Find where the given text appears and provide that cell's center as (x, y) coordinate. 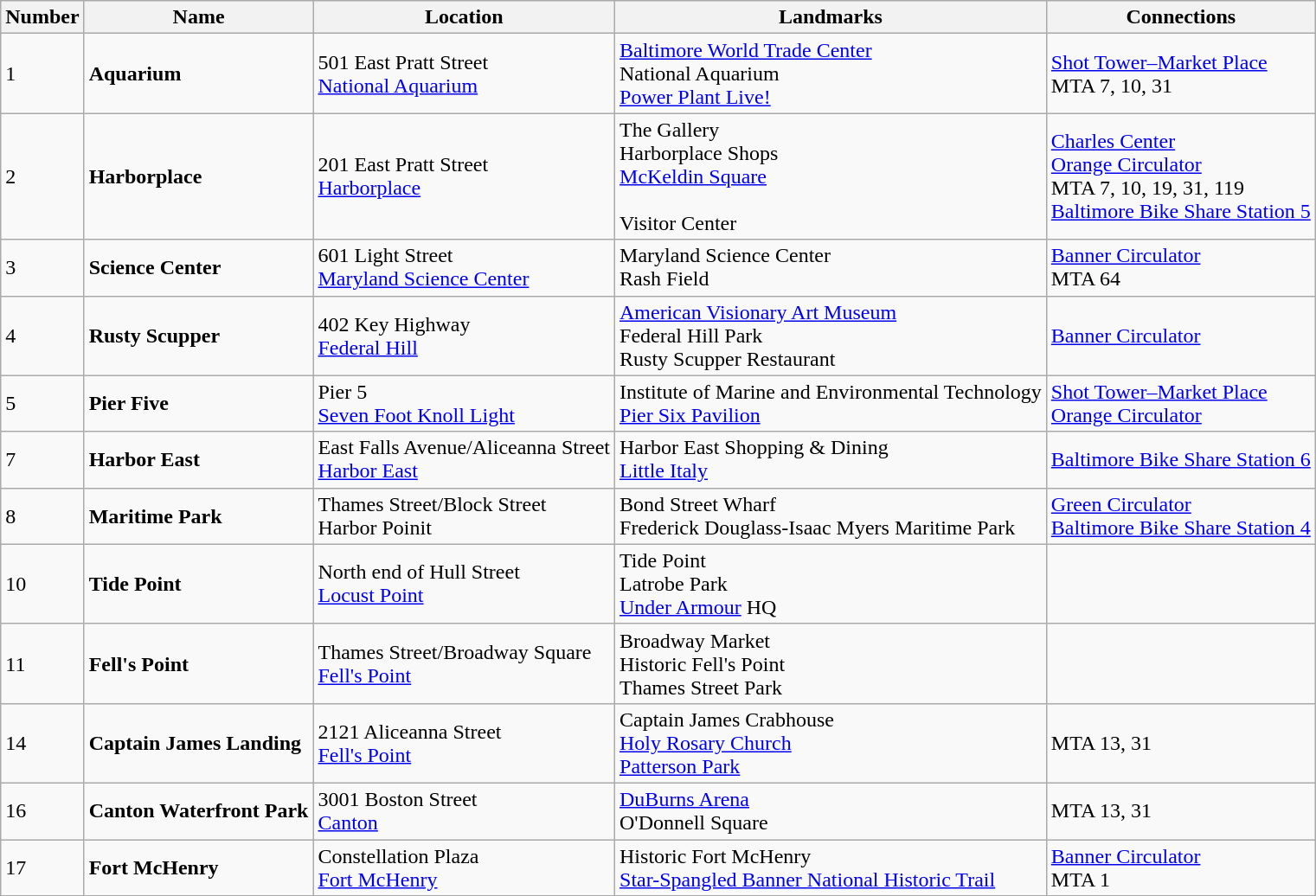
Baltimore World Trade CenterNational AquariumPower Plant Live! (831, 74)
Historic Fort McHenryStar-Spangled Banner National Historic Trail (831, 867)
Captain James CrabhouseHoly Rosary ChurchPatterson Park (831, 743)
Thames Street/Block StreetHarbor Poinit (464, 515)
The GalleryHarborplace ShopsMcKeldin SquareVisitor Center (831, 176)
American Visionary Art MuseumFederal Hill ParkRusty Scupper Restaurant (831, 336)
5 (42, 403)
Harborplace (199, 176)
Broadway MarketHistoric Fell's PointThames Street Park (831, 663)
Tide PointLatrobe ParkUnder Armour HQ (831, 584)
Maryland Science CenterRash Field (831, 268)
North end of Hull StreetLocust Point (464, 584)
Location (464, 17)
Captain James Landing (199, 743)
3001 Boston StreetCanton (464, 811)
Fell's Point (199, 663)
Number (42, 17)
Shot Tower–Market PlaceMTA 7, 10, 31 (1180, 74)
East Falls Avenue/Aliceanna StreetHarbor East (464, 460)
17 (42, 867)
Aquarium (199, 74)
Banner CirculatorMTA 1 (1180, 867)
Canton Waterfront Park (199, 811)
Fort McHenry (199, 867)
Pier Five (199, 403)
10 (42, 584)
Harbor East Shopping & DiningLittle Italy (831, 460)
Green CirculatorBaltimore Bike Share Station 4 (1180, 515)
16 (42, 811)
4 (42, 336)
601 Light StreetMaryland Science Center (464, 268)
DuBurns ArenaO'Donnell Square (831, 811)
Tide Point (199, 584)
Charles CenterOrange CirculatorMTA 7, 10, 19, 31, 119Baltimore Bike Share Station 5 (1180, 176)
2 (42, 176)
Rusty Scupper (199, 336)
201 East Pratt StreetHarborplace (464, 176)
1 (42, 74)
7 (42, 460)
Institute of Marine and Environmental TechnologyPier Six Pavilion (831, 403)
402 Key HighwayFederal Hill (464, 336)
501 East Pratt StreetNational Aquarium (464, 74)
Shot Tower–Market PlaceOrange Circulator (1180, 403)
8 (42, 515)
Name (199, 17)
Baltimore Bike Share Station 6 (1180, 460)
Science Center (199, 268)
Banner Circulator (1180, 336)
Harbor East (199, 460)
3 (42, 268)
14 (42, 743)
Landmarks (831, 17)
11 (42, 663)
Pier 5Seven Foot Knoll Light (464, 403)
Constellation PlazaFort McHenry (464, 867)
Connections (1180, 17)
Maritime Park (199, 515)
2121 Aliceanna StreetFell's Point (464, 743)
Banner CirculatorMTA 64 (1180, 268)
Bond Street WharfFrederick Douglass-Isaac Myers Maritime Park (831, 515)
Thames Street/Broadway SquareFell's Point (464, 663)
